From the cell containing the given text, extract its center point as [x, y] coordinate. 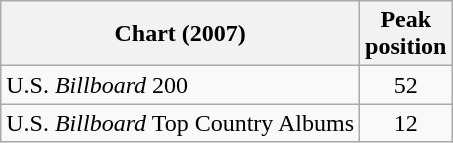
52 [406, 85]
U.S. Billboard 200 [180, 85]
U.S. Billboard Top Country Albums [180, 123]
12 [406, 123]
Chart (2007) [180, 34]
Peakposition [406, 34]
